Detect which cell encompasses the target text, then output its [X, Y] center coordinate. 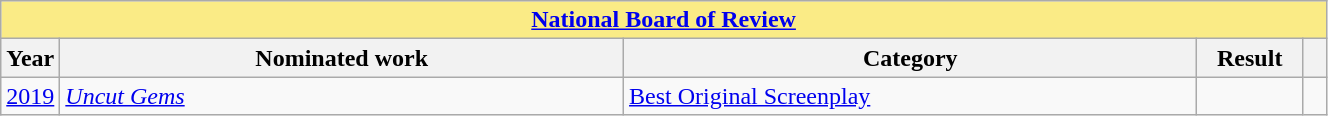
Nominated work [342, 58]
2019 [30, 96]
Best Original Screenplay [910, 96]
Result [1250, 58]
Year [30, 58]
National Board of Review [664, 20]
Uncut Gems [342, 96]
Category [910, 58]
